Identify which cell holds the provided text, then report its [x, y] central coordinate. 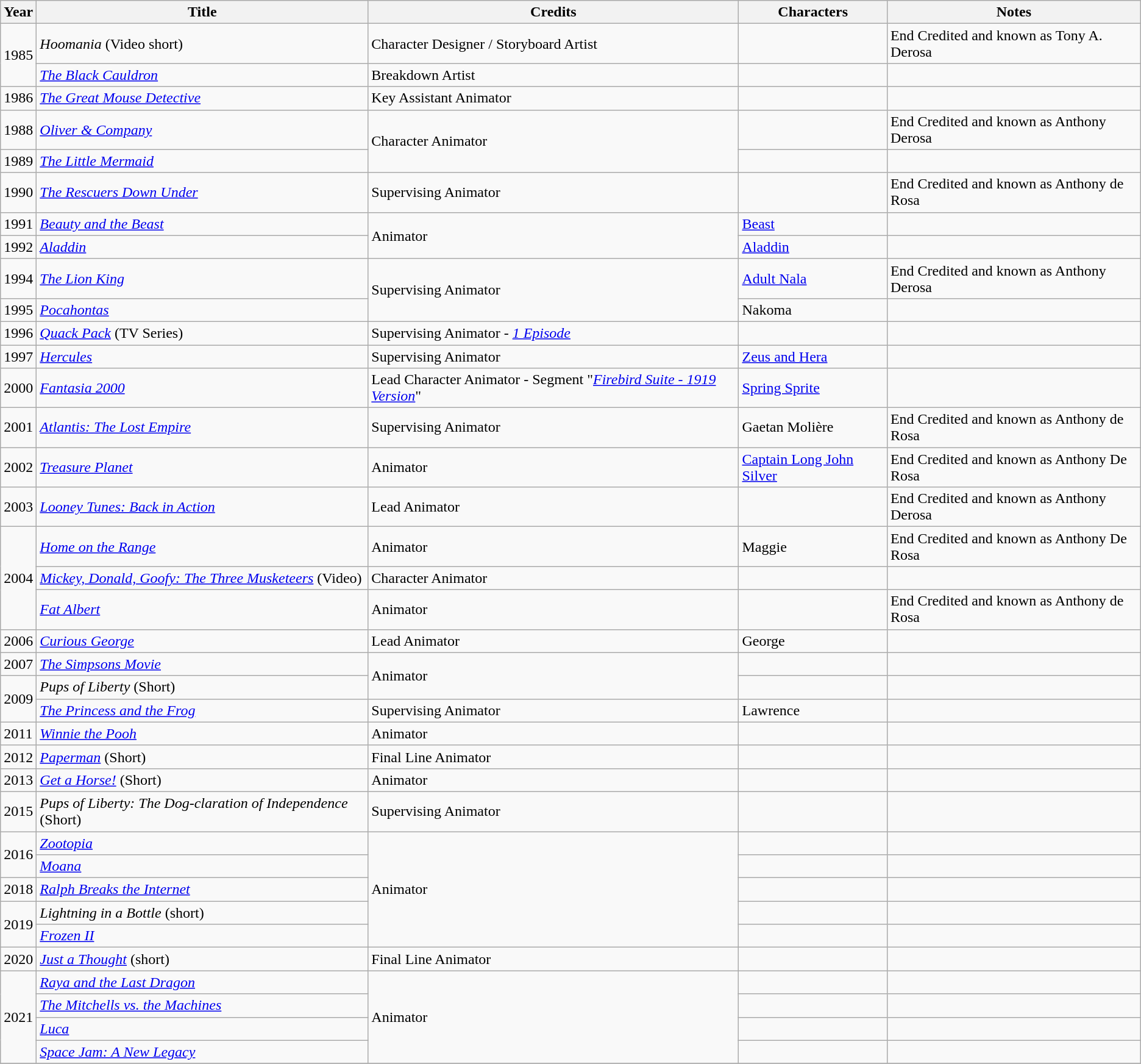
Home on the Range [202, 546]
Get a Horse! (Short) [202, 780]
2019 [18, 924]
Character Designer / Storyboard Artist [553, 44]
1990 [18, 193]
George [813, 641]
2000 [18, 388]
2015 [18, 811]
1989 [18, 161]
Zootopia [202, 843]
2001 [18, 428]
1988 [18, 129]
Captain Long John Silver [813, 467]
1995 [18, 310]
Curious George [202, 641]
Lawrence [813, 710]
Notes [1014, 12]
Pups of Liberty (Short) [202, 687]
The Little Mermaid [202, 161]
Lightning in a Bottle (short) [202, 913]
2012 [18, 757]
2009 [18, 699]
1997 [18, 357]
Raya and the Last Dragon [202, 982]
Luca [202, 1029]
Hercules [202, 357]
2004 [18, 578]
Oliver & Company [202, 129]
Just a Thought (short) [202, 959]
Beast [813, 224]
Breakdown Artist [553, 75]
2020 [18, 959]
2013 [18, 780]
1996 [18, 333]
Pocahontas [202, 310]
2003 [18, 507]
Maggie [813, 546]
The Princess and the Frog [202, 710]
Looney Tunes: Back in Action [202, 507]
2007 [18, 664]
Moana [202, 866]
Year [18, 12]
1986 [18, 98]
Key Assistant Animator [553, 98]
The Rescuers Down Under [202, 193]
Supervising Animator - 1 Episode [553, 333]
Frozen II [202, 936]
Zeus and Hera [813, 357]
Paperman (Short) [202, 757]
2016 [18, 855]
Treasure Planet [202, 467]
Nakoma [813, 310]
Quack Pack (TV Series) [202, 333]
Winnie the Pooh [202, 734]
1991 [18, 224]
2021 [18, 1017]
The Black Cauldron [202, 75]
Gaetan Molière [813, 428]
Space Jam: A New Legacy [202, 1052]
The Great Mouse Detective [202, 98]
Mickey, Donald, Goofy: The Three Musketeers (Video) [202, 578]
Hoomania (Video short) [202, 44]
2018 [18, 890]
2006 [18, 641]
Atlantis: The Lost Empire [202, 428]
Fantasia 2000 [202, 388]
1992 [18, 247]
Spring Sprite [813, 388]
2002 [18, 467]
The Lion King [202, 278]
Ralph Breaks the Internet [202, 890]
Credits [553, 12]
2011 [18, 734]
Adult Nala [813, 278]
End Credited and known as Tony A. Derosa [1014, 44]
Fat Albert [202, 610]
Title [202, 12]
Lead Character Animator - Segment "Firebird Suite - 1919 Version" [553, 388]
Characters [813, 12]
The Mitchells vs. the Machines [202, 1005]
Beauty and the Beast [202, 224]
The Simpsons Movie [202, 664]
1994 [18, 278]
Pups of Liberty: The Dog-claration of Independence (Short) [202, 811]
1985 [18, 55]
